Pinpoint the cell where the given text exists, returning its [x, y] midpoint coordinate. 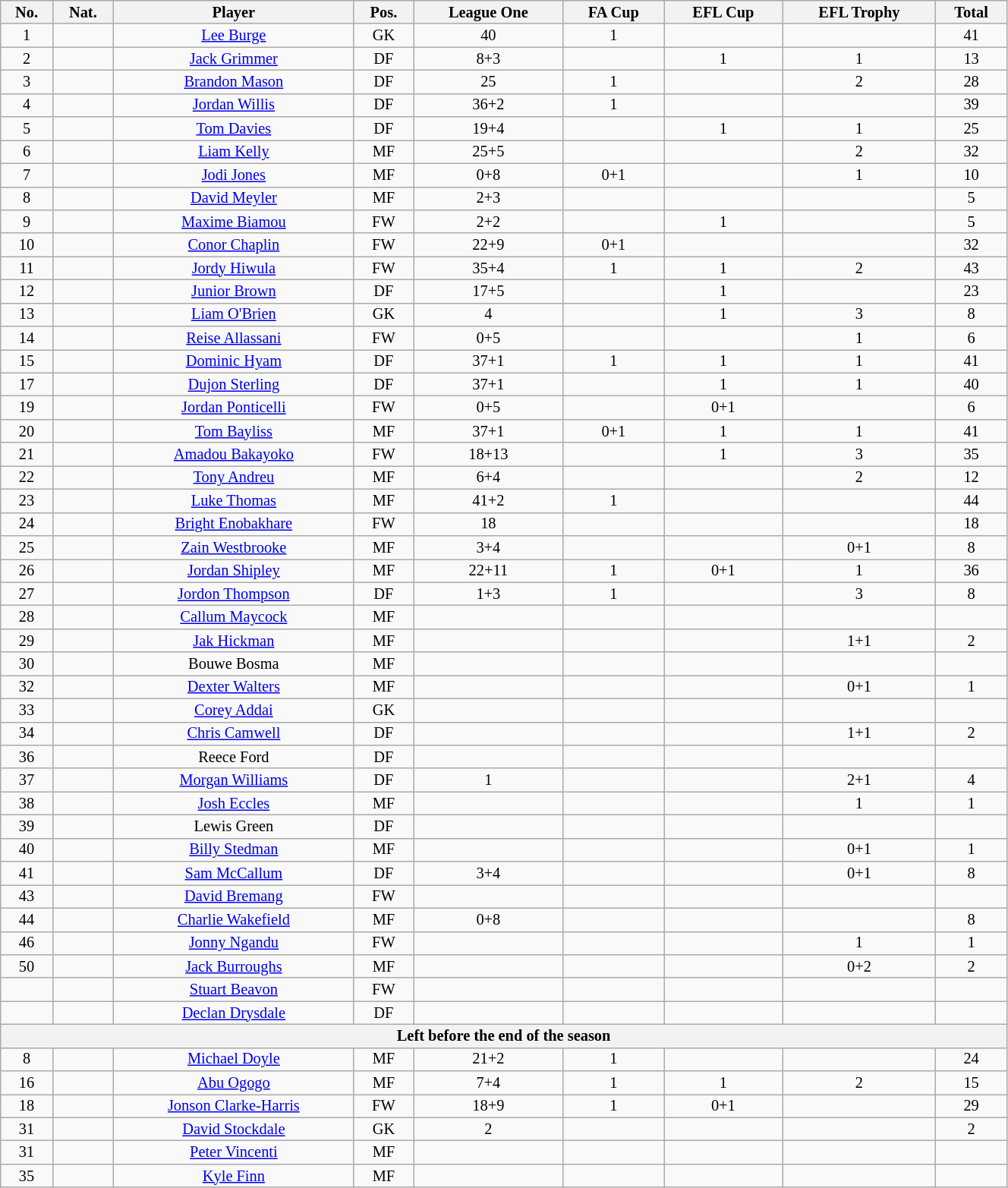
David Bremang [234, 896]
No. [27, 12]
Brandon Mason [234, 82]
21+2 [489, 1060]
Reise Allassani [234, 339]
17 [27, 384]
25+5 [489, 152]
41+2 [489, 501]
50 [27, 966]
Dujon Sterling [234, 384]
Player [234, 12]
David Meyler [234, 199]
18+9 [489, 1105]
Billy Stedman [234, 850]
Luke Thomas [234, 501]
20 [27, 431]
Bright Enobakhare [234, 524]
35+4 [489, 269]
Jordan Shipley [234, 571]
Nat. [83, 12]
Reece Ford [234, 756]
38 [27, 803]
Jordan Ponticelli [234, 408]
FA Cup [613, 12]
22 [27, 477]
League One [489, 12]
Junior Brown [234, 291]
EFL Cup [724, 12]
19 [27, 408]
Stuart Beavon [234, 990]
1+3 [489, 594]
8+3 [489, 59]
6+4 [489, 477]
Jak Hickman [234, 641]
Michael Doyle [234, 1060]
Lewis Green [234, 826]
22+9 [489, 244]
Tony Andreu [234, 477]
EFL Trophy [859, 12]
22+11 [489, 571]
17+5 [489, 291]
Conor Chaplin [234, 244]
Jordy Hiwula [234, 269]
Jodi Jones [234, 175]
Dominic Hyam [234, 361]
30 [27, 663]
Jordon Thompson [234, 594]
34 [27, 733]
Chris Camwell [234, 733]
Left before the end of the season [504, 1035]
9 [27, 222]
46 [27, 943]
Liam O'Brien [234, 314]
Bouwe Bosma [234, 663]
Jonny Ngandu [234, 943]
18+13 [489, 454]
7 [27, 175]
Dexter Walters [234, 686]
Tom Davies [234, 129]
Amadou Bakayoko [234, 454]
David Stockdale [234, 1130]
Charlie Wakefield [234, 920]
Lee Burge [234, 35]
Josh Eccles [234, 803]
14 [27, 339]
Callum Maycock [234, 616]
19+4 [489, 129]
Peter Vincenti [234, 1152]
26 [27, 571]
Sam McCallum [234, 873]
33 [27, 711]
Zain Westbrooke [234, 547]
Abu Ogogo [234, 1082]
Kyle Finn [234, 1175]
2+3 [489, 199]
37 [27, 780]
Jordan Willis [234, 105]
16 [27, 1082]
Liam Kelly [234, 152]
2+1 [859, 780]
11 [27, 269]
Jack Burroughs [234, 966]
27 [27, 594]
36+2 [489, 105]
Tom Bayliss [234, 431]
Corey Addai [234, 711]
0+2 [859, 966]
Morgan Williams [234, 780]
Total [972, 12]
21 [27, 454]
Jack Grimmer [234, 59]
2+2 [489, 222]
Pos. [383, 12]
Maxime Biamou [234, 222]
Declan Drysdale [234, 1013]
7+4 [489, 1082]
Jonson Clarke-Harris [234, 1105]
